Locate the cell with the specified text and output its (x, y) center coordinate. 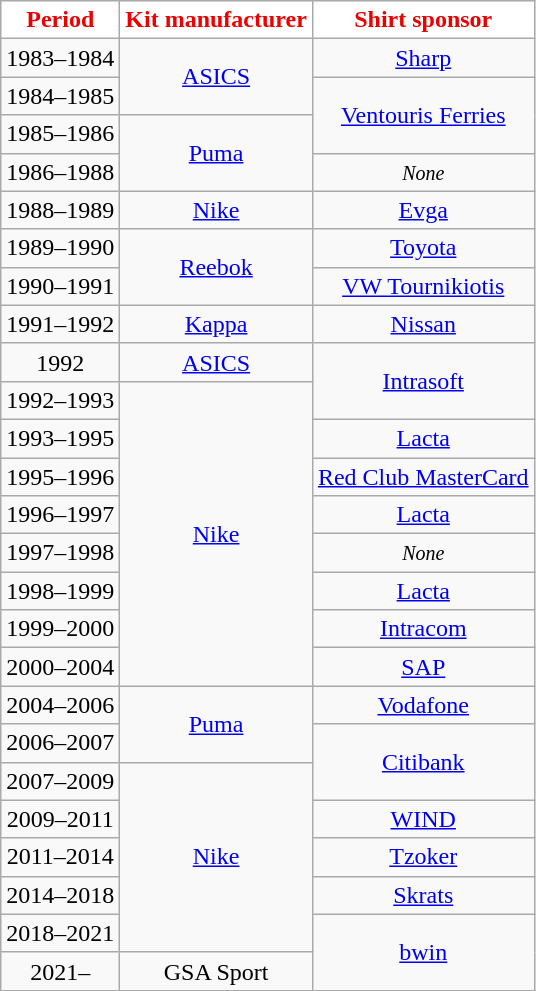
Sharp (423, 58)
bwin (423, 952)
Skrats (423, 895)
1986–1988 (60, 172)
1999–2000 (60, 629)
Period (60, 20)
1992–1993 (60, 400)
Intracom (423, 629)
1996–1997 (60, 515)
2011–2014 (60, 857)
2000–2004 (60, 667)
Reebok (216, 267)
2007–2009 (60, 781)
1997–1998 (60, 553)
2004–2006 (60, 705)
SAP (423, 667)
2018–2021 (60, 933)
1998–1999 (60, 591)
1984–1985 (60, 96)
1988–1989 (60, 210)
Evga (423, 210)
Toyota (423, 248)
1983–1984 (60, 58)
1989–1990 (60, 248)
1995–1996 (60, 477)
GSA Sport (216, 971)
Kappa (216, 324)
Tzoker (423, 857)
1985–1986 (60, 134)
Kit manufacturer (216, 20)
VW Tournikiotis (423, 286)
1993–1995 (60, 438)
2021– (60, 971)
2014–2018 (60, 895)
Intrasoft (423, 381)
Shirt sponsor (423, 20)
Red Club MasterCard (423, 477)
1990–1991 (60, 286)
Nissan (423, 324)
Vodafone (423, 705)
WIND (423, 819)
1991–1992 (60, 324)
Ventouris Ferries (423, 115)
1992 (60, 362)
2009–2011 (60, 819)
Citibank (423, 762)
2006–2007 (60, 743)
